For the text-containing cell, return its midpoint in [x, y] coordinate format. 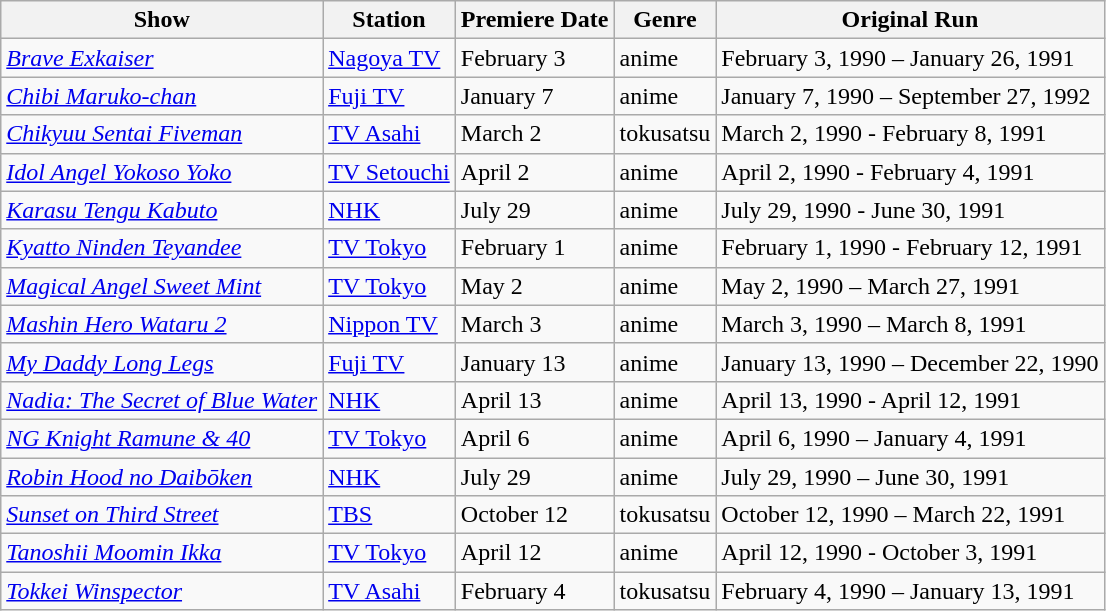
February 4 [534, 591]
April 12, 1990 - October 3, 1991 [910, 553]
April 13 [534, 400]
Show [162, 20]
Robin Hood no Daibōken [162, 477]
Sunset on Third Street [162, 515]
Station [390, 20]
Tokkei Winspector [162, 591]
NG Knight Ramune & 40 [162, 438]
Original Run [910, 20]
Brave Exkaiser [162, 58]
January 7, 1990 – September 27, 1992 [910, 96]
July 29, 1990 – June 30, 1991 [910, 477]
February 4, 1990 – January 13, 1991 [910, 591]
July 29, 1990 - June 30, 1991 [910, 210]
October 12, 1990 – March 22, 1991 [910, 515]
Magical Angel Sweet Mint [162, 286]
Chikyuu Sentai Fiveman [162, 134]
Nippon TV [390, 324]
October 12 [534, 515]
Nadia: The Secret of Blue Water [162, 400]
January 7 [534, 96]
Premiere Date [534, 20]
Genre [665, 20]
March 3 [534, 324]
March 2 [534, 134]
Karasu Tengu Kabuto [162, 210]
March 3, 1990 – March 8, 1991 [910, 324]
April 6 [534, 438]
April 12 [534, 553]
April 2, 1990 - February 4, 1991 [910, 172]
My Daddy Long Legs [162, 362]
February 1, 1990 - February 12, 1991 [910, 248]
TV Setouchi [390, 172]
Tanoshii Moomin Ikka [162, 553]
January 13, 1990 – December 22, 1990 [910, 362]
February 3 [534, 58]
Kyatto Ninden Teyandee [162, 248]
April 6, 1990 – January 4, 1991 [910, 438]
May 2, 1990 – March 27, 1991 [910, 286]
January 13 [534, 362]
February 1 [534, 248]
March 2, 1990 - February 8, 1991 [910, 134]
Nagoya TV [390, 58]
Idol Angel Yokoso Yoko [162, 172]
May 2 [534, 286]
Chibi Maruko-chan [162, 96]
February 3, 1990 – January 26, 1991 [910, 58]
Mashin Hero Wataru 2 [162, 324]
TBS [390, 515]
April 13, 1990 - April 12, 1991 [910, 400]
April 2 [534, 172]
